Determine the (X, Y) coordinate at the center of the cell enclosing the given text.  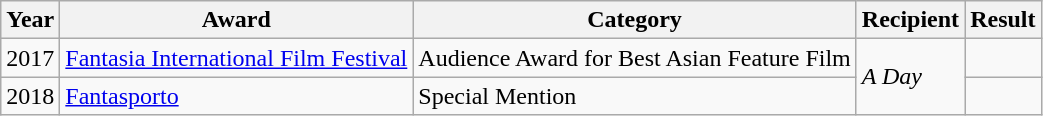
Category (634, 20)
Audience Award for Best Asian Feature Film (634, 58)
Recipient (910, 20)
2017 (30, 58)
Fantasporto (236, 96)
Special Mention (634, 96)
2018 (30, 96)
Award (236, 20)
Year (30, 20)
Fantasia International Film Festival (236, 58)
Result (1003, 20)
A Day (910, 77)
